Locate the cell with the specified text and output its [X, Y] center coordinate. 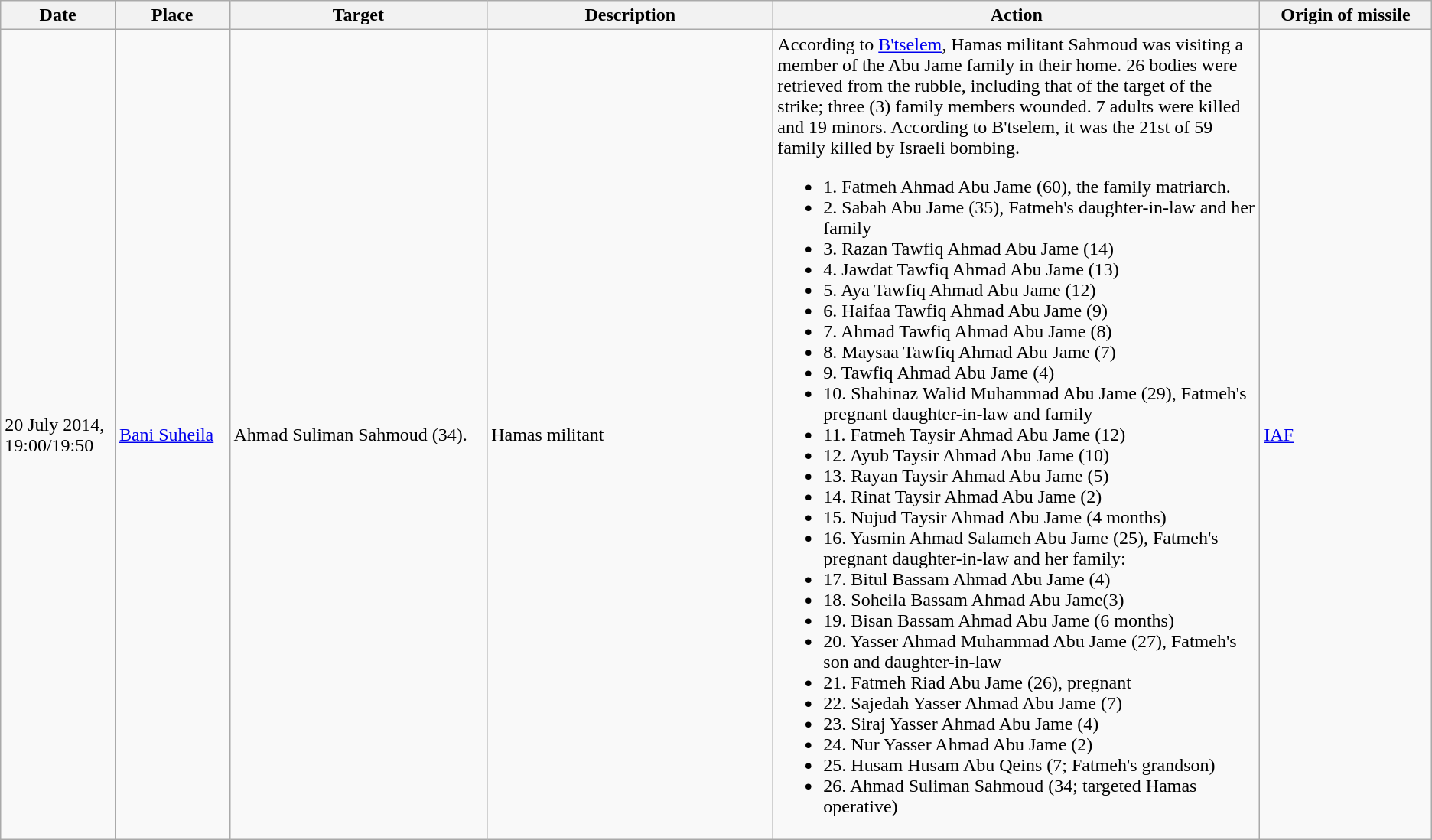
Date [58, 15]
Hamas militant [630, 435]
Description [630, 15]
Place [172, 15]
Ahmad Suliman Sahmoud (34). [358, 435]
Target [358, 15]
Origin of missile [1346, 15]
IAF [1346, 435]
Bani Suheila [172, 435]
Action [1017, 15]
20 July 2014, 19:00/19:50 [58, 435]
